Locate the cell with the specified text and output its [x, y] center coordinate. 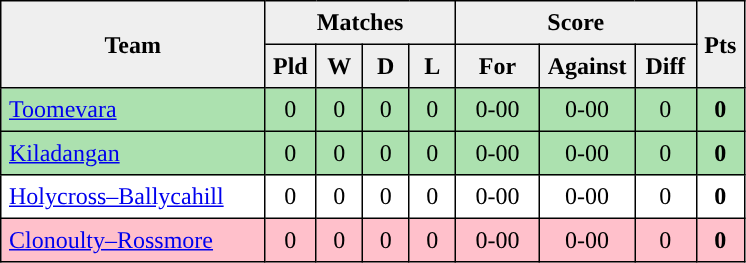
D [385, 66]
For [497, 66]
Diff [666, 66]
L [432, 66]
Toomevara [133, 110]
Score [576, 23]
Pts [720, 44]
W [339, 66]
Clonoulty–Rossmore [133, 240]
Holycross–Ballycahill [133, 197]
Pld [290, 66]
Against [586, 66]
Matches [360, 23]
Kiladangan [133, 153]
Team [133, 44]
